Detect which cell encompasses the target text, then output its [x, y] center coordinate. 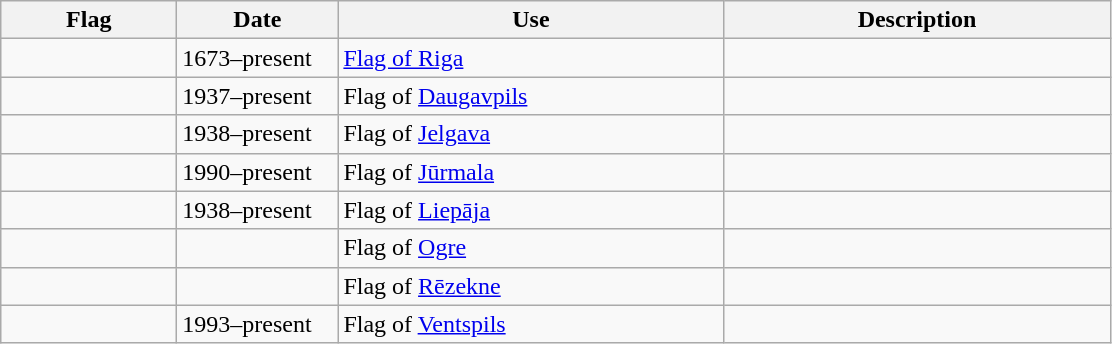
Flag of Jelgava [531, 134]
Flag of Liepāja [531, 210]
Use [531, 20]
Flag of Ogre [531, 248]
Flag of Ventspils [531, 324]
Flag of Daugavpils [531, 96]
1990–present [258, 172]
Description [917, 20]
Flag of Jūrmala [531, 172]
Flag of Rēzekne [531, 286]
Flag of Riga [531, 58]
1937–present [258, 96]
1993–present [258, 324]
Date [258, 20]
1673–present [258, 58]
Flag [89, 20]
